Scan for the cell matching the given text and deliver its (x, y) coordinate at center. 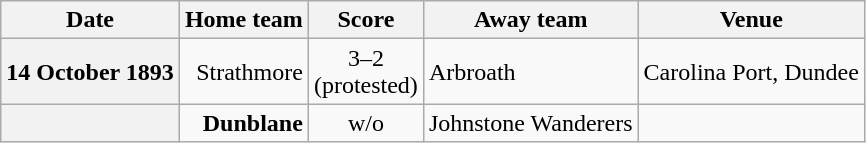
Away team (530, 20)
Venue (751, 20)
Johnstone Wanderers (530, 123)
Carolina Port, Dundee (751, 72)
Strathmore (244, 72)
Date (90, 20)
14 October 1893 (90, 72)
Arbroath (530, 72)
Home team (244, 20)
3–2(protested) (366, 72)
w/o (366, 123)
Score (366, 20)
Dunblane (244, 123)
